Extract the (x, y) coordinate from the center of the cell holding the provided text.  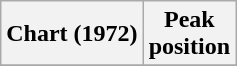
Chart (1972) (72, 34)
Peakposition (189, 34)
